Search for the cell housing the specified text and yield its [x, y] center coordinate. 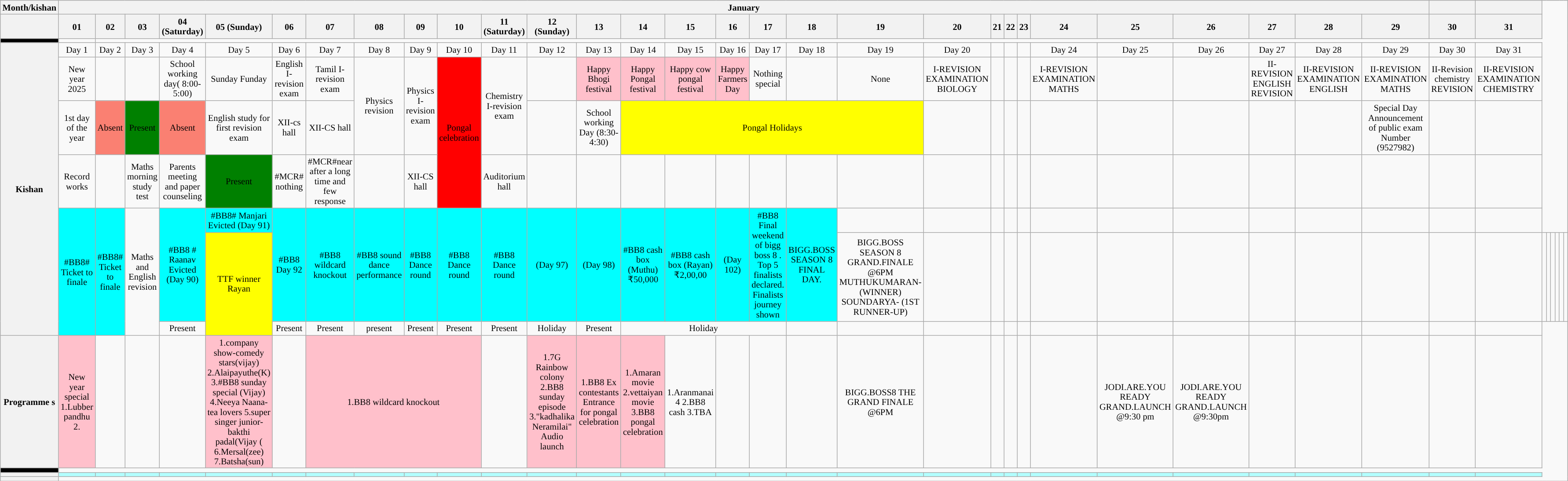
Maths morning study test [143, 181]
04 (Saturday) [183, 26]
II-REVISION EXAMINATION MATHS [1396, 79]
Day 27 [1272, 50]
#BB8 wildcard knockout [330, 265]
Day 17 [768, 50]
Day 13 [599, 50]
Day 16 [733, 50]
14 [643, 26]
Day 19 [881, 50]
BIGG.BOSS SEASON 8 FINAL DAY. [812, 265]
(Day 102) [733, 265]
II-REVISION EXAMINATION ENGLISH [1329, 79]
Day 14 [643, 50]
TTF winner Rayan [239, 284]
11 (Saturday) [504, 26]
XII-cs hall [289, 128]
Day 3 [143, 50]
New year 2025 [77, 79]
1.Aranmanai 4 2.BB8 cash 3.TBA [690, 401]
Happy Bhogi festival [599, 79]
#MCR#near after a long time and few response [330, 181]
Day 12 [552, 50]
Day 10 [459, 50]
09 [421, 26]
Day 20 [957, 50]
Pongal Holidays [772, 128]
Auditorium hall [504, 181]
II-Revision chemistry REVISION [1452, 79]
Month/kishan [29, 7]
1.BB8 Ex contestants Entrance for pongal celebration [599, 401]
Pongal celebration [459, 132]
(Day 98) [599, 265]
29 [1396, 26]
Special Day Announcement of public exam Number (9527982) [1396, 128]
Maths and English revision [143, 272]
January [744, 7]
16 [733, 26]
1.7G Rainbow colony 2.BB8 sunday episode 3."kadhalika Neramilai" Audio launch [552, 401]
Day 1 [77, 50]
#BB8 cash box (Rayan) ₹2,00,00 [690, 265]
Day 15 [690, 50]
#BB8 cash box (Muthu) ₹50,000 [643, 265]
27 [1272, 26]
1.Amaran movie 2.vettaiyan movie 3.BB8 pongal celebration [643, 401]
17 [768, 26]
Happy Farmers Day [733, 79]
Tamil I-revision exam [330, 79]
Sunday Funday [239, 79]
01 [77, 26]
I-REVISION EXAMINATION MATHS [1064, 79]
Day 24 [1064, 50]
1st day of the year [77, 128]
24 [1064, 26]
#BB8 # Raanav Evicted (Day 90) [183, 265]
1.BB8 wildcard knockout [393, 401]
JODI.ARE.YOU READY GRAND.LAUNCH @9:30pm [1211, 401]
20 [957, 26]
10 [459, 26]
Day 31 [1509, 50]
05 (Sunday) [239, 26]
08 [379, 26]
30 [1452, 26]
BIGG.BOSS8 THE GRAND FINALE @6PM [881, 401]
Happy Pongal festival [643, 79]
Programme s [29, 401]
06 [289, 26]
Day 30 [1452, 50]
#MCR# nothing [289, 181]
Record works [77, 181]
JODI.ARE.YOU READY GRAND.LAUNCH @9:30 pm [1135, 401]
English I-revision exam [289, 79]
Physics I-revision exam [421, 106]
#BB8 sound dance performance [379, 265]
03 [143, 26]
19 [881, 26]
(Day 97) [552, 265]
Day 2 [110, 50]
15 [690, 26]
28 [1329, 26]
II-REVISION ENGLISH REVISION [1272, 79]
Day 8 [379, 50]
present [379, 328]
12 (Sunday) [552, 26]
School working Day (8:30-4:30) [599, 128]
II-REVISION EXAMINATION CHEMISTRY [1509, 79]
#BB8# Manjari Evicted (Day 91) [239, 220]
#BB8 Final weekend of bigg boss 8 . Top 5 finalists declared. Finalists journey shown [768, 265]
02 [110, 26]
Day 7 [330, 50]
Kishan [29, 189]
13 [599, 26]
BIGG.BOSS SEASON 8 GRAND.FINALE @6PM MUTHUKUMARAN-(WINNER) SOUNDARYA- (1ST RUNNER-UP) [881, 277]
Chemistry I-revision exam [504, 106]
Day 6 [289, 50]
School working day( 8:00-5:00) [183, 79]
Day 4 [183, 50]
Day 29 [1396, 50]
18 [812, 26]
23 [1024, 26]
I-REVISION EXAMINATION BIOLOGY [957, 79]
21 [997, 26]
Day 11 [504, 50]
Day 18 [812, 50]
#BB8 Day 92 [289, 265]
Day 25 [1135, 50]
31 [1509, 26]
English study for first revision exam [239, 128]
Day 9 [421, 50]
Happy cow pongal festival [690, 79]
26 [1211, 26]
Day 5 [239, 50]
New year special 1.Lubber pandhu 2. [77, 401]
Parents meeting and paper counseling [183, 181]
07 [330, 26]
25 [1135, 26]
None [881, 79]
Day 26 [1211, 50]
Nothing special [768, 79]
Day 28 [1329, 50]
Physics revision [379, 106]
22 [1011, 26]
